Identify which cell holds the provided text, then report its [X, Y] central coordinate. 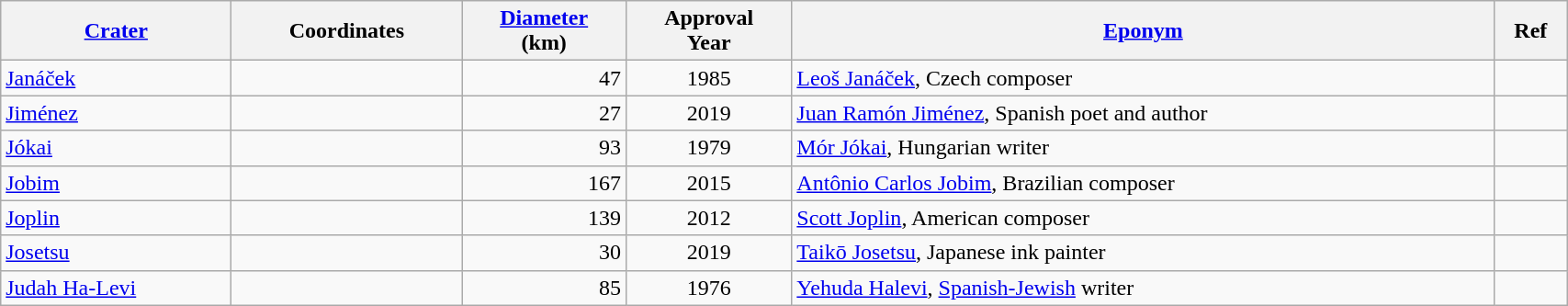
Jiménez [116, 113]
Taikō Josetsu, Japanese ink painter [1143, 253]
93 [544, 148]
Crater [116, 31]
Jókai [116, 148]
Josetsu [116, 253]
27 [544, 113]
2015 [709, 183]
Yehuda Halevi, Spanish-Jewish writer [1143, 288]
Leoš Janáček, Czech composer [1143, 78]
139 [544, 218]
Ref [1530, 31]
47 [544, 78]
Eponym [1143, 31]
1985 [709, 78]
1979 [709, 148]
2012 [709, 218]
Judah Ha-Levi [116, 288]
Janáček [116, 78]
Mór Jókai, Hungarian writer [1143, 148]
1976 [709, 288]
Diameter(km) [544, 31]
Jobim [116, 183]
Joplin [116, 218]
85 [544, 288]
167 [544, 183]
ApprovalYear [709, 31]
Juan Ramón Jiménez, Spanish poet and author [1143, 113]
Antônio Carlos Jobim, Brazilian composer [1143, 183]
Scott Joplin, American composer [1143, 218]
30 [544, 253]
Coordinates [347, 31]
